Identify which cell holds the provided text, then report its (x, y) central coordinate. 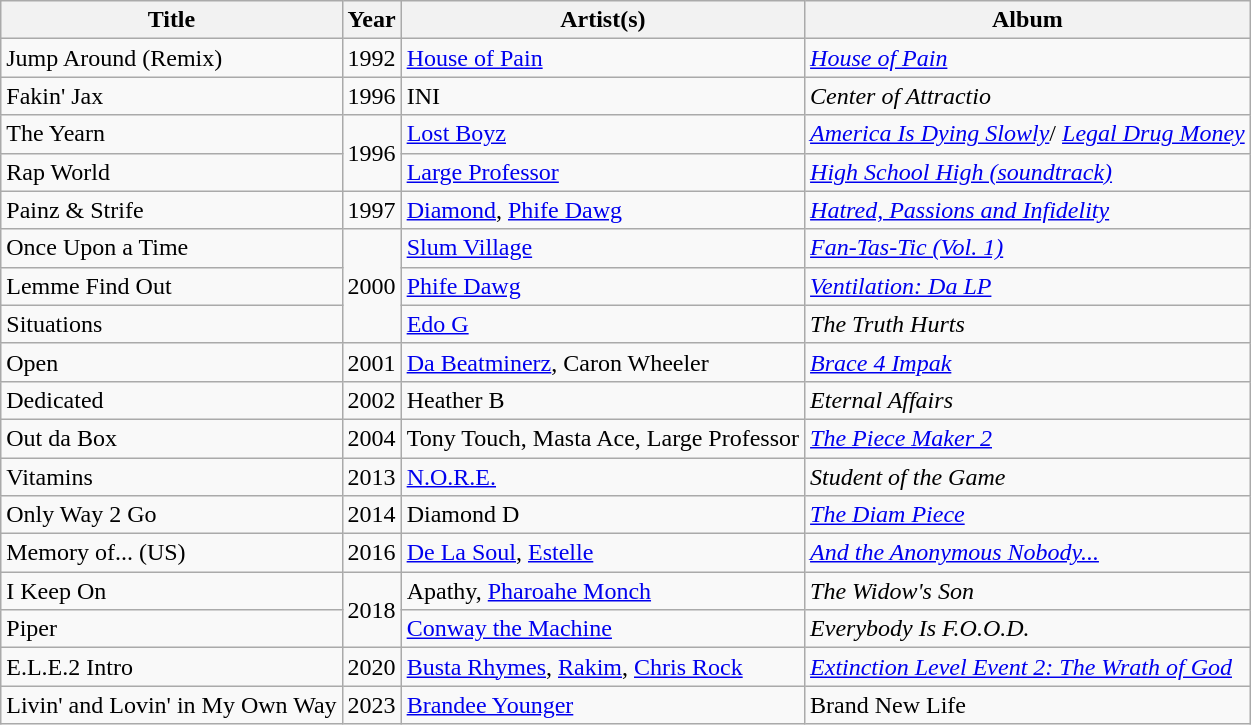
2016 (372, 553)
2000 (372, 286)
2020 (372, 667)
The Piece Maker 2 (1028, 438)
Slum Village (602, 248)
Center of Attractio (1028, 96)
Open (172, 362)
Da Beatminerz, Caron Wheeler (602, 362)
Brandee Younger (602, 705)
Year (372, 20)
High School High (soundtrack) (1028, 172)
Apathy, Pharoahe Monch (602, 591)
Hatred, Passions and Infidelity (1028, 210)
I Keep On (172, 591)
And the Anonymous Nobody... (1028, 553)
Extinction Level Event 2: The Wrath of God (1028, 667)
Diamond D (602, 515)
Once Upon a Time (172, 248)
Tony Touch, Masta Ace, Large Professor (602, 438)
1992 (372, 58)
The Widow's Son (1028, 591)
Artist(s) (602, 20)
1997 (372, 210)
E.L.E.2 Intro (172, 667)
Dedicated (172, 400)
De La Soul, Estelle (602, 553)
Title (172, 20)
N.O.R.E. (602, 477)
Situations (172, 324)
Diamond, Phife Dawg (602, 210)
Album (1028, 20)
Conway the Machine (602, 629)
Busta Rhymes, Rakim, Chris Rock (602, 667)
Lemme Find Out (172, 286)
Fan-Tas-Tic (Vol. 1) (1028, 248)
Only Way 2 Go (172, 515)
Livin' and Lovin' in My Own Way (172, 705)
Edo G (602, 324)
Piper (172, 629)
Large Professor (602, 172)
Lost Boyz (602, 134)
Heather B (602, 400)
America Is Dying Slowly/ Legal Drug Money (1028, 134)
2004 (372, 438)
2014 (372, 515)
Painz & Strife (172, 210)
Vitamins (172, 477)
Brace 4 Impak (1028, 362)
Eternal Affairs (1028, 400)
Phife Dawg (602, 286)
The Truth Hurts (1028, 324)
The Diam Piece (1028, 515)
Out da Box (172, 438)
2023 (372, 705)
The Yearn (172, 134)
Jump Around (Remix) (172, 58)
Memory of... (US) (172, 553)
2013 (372, 477)
Ventilation: Da LP (1028, 286)
Everybody Is F.O.O.D. (1028, 629)
Brand New Life (1028, 705)
2001 (372, 362)
Student of the Game (1028, 477)
2018 (372, 610)
Fakin' Jax (172, 96)
2002 (372, 400)
Rap World (172, 172)
INI (602, 96)
